Search for the cell housing the specified text and yield its [X, Y] center coordinate. 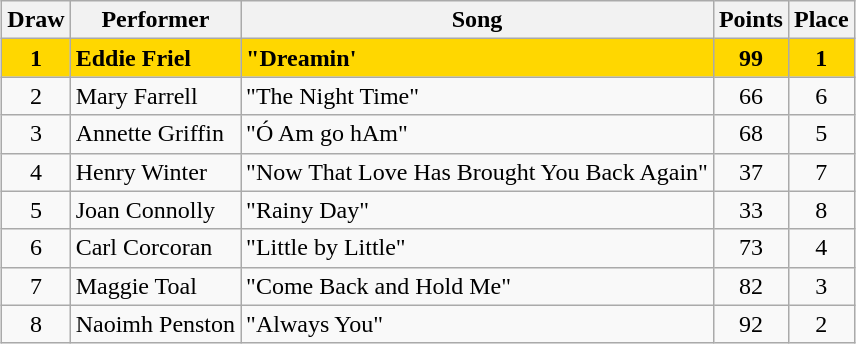
"Rainy Day" [478, 210]
Place [821, 20]
"Dreamin' [478, 58]
37 [750, 172]
Maggie Toal [155, 286]
92 [750, 324]
Draw [36, 20]
73 [750, 248]
68 [750, 134]
82 [750, 286]
Song [478, 20]
Naoimh Penston [155, 324]
Carl Corcoran [155, 248]
"Come Back and Hold Me" [478, 286]
"Always You" [478, 324]
Annette Griffin [155, 134]
Points [750, 20]
Joan Connolly [155, 210]
Eddie Friel [155, 58]
"Now That Love Has Brought You Back Again" [478, 172]
Henry Winter [155, 172]
"Little by Little" [478, 248]
66 [750, 96]
"Ó Am go hAm" [478, 134]
99 [750, 58]
"The Night Time" [478, 96]
33 [750, 210]
Performer [155, 20]
Mary Farrell [155, 96]
